Extract the [X, Y] coordinate from the center of the cell holding the provided text.  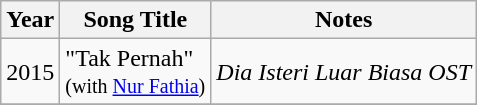
"Tak Pernah" (with Nur Fathia) [136, 72]
Year [30, 20]
Notes [344, 20]
2015 [30, 72]
Song Title [136, 20]
Dia Isteri Luar Biasa OST [344, 72]
